For the text-containing cell, return its midpoint in [X, Y] coordinate format. 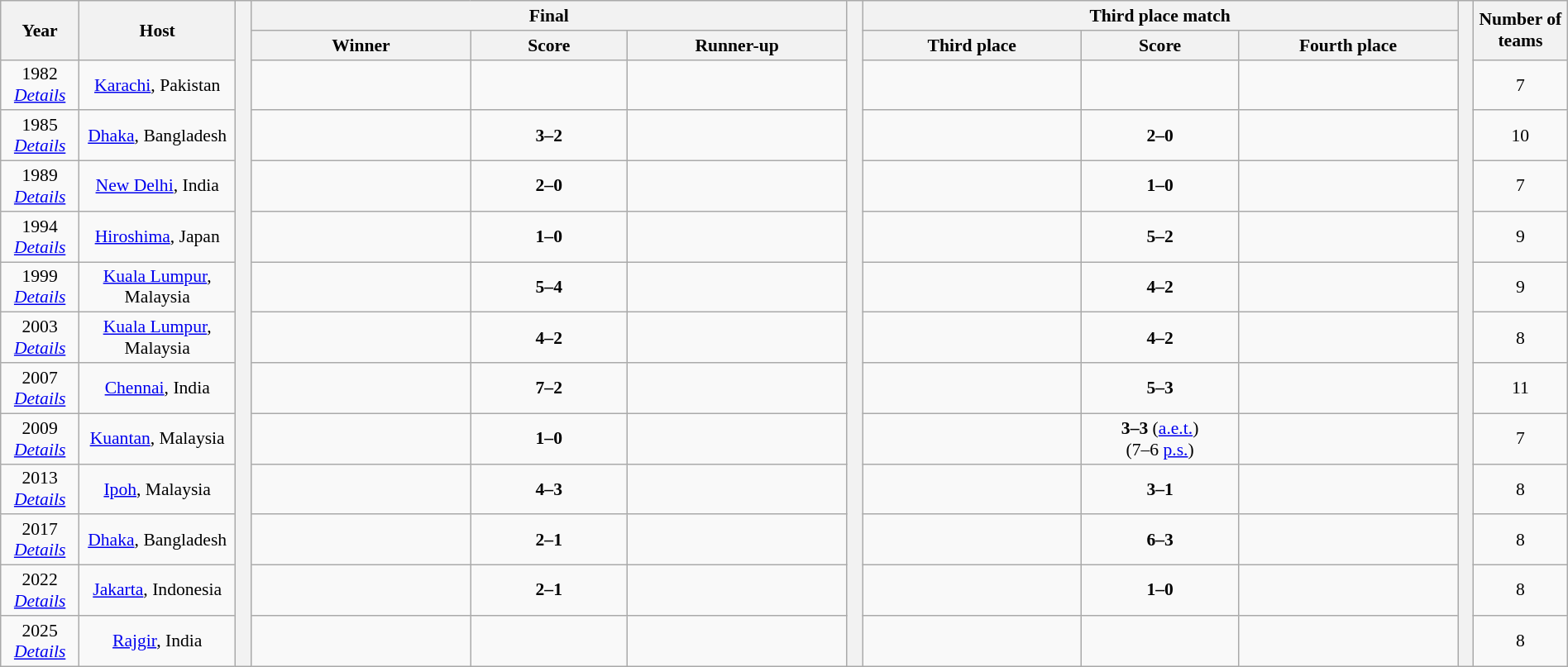
5–4 [549, 288]
Hiroshima, Japan [157, 236]
Final [549, 16]
3–1 [1159, 489]
Third place [973, 45]
10 [1520, 136]
2017 Details [40, 541]
2003 Details [40, 337]
Runner-up [738, 45]
1985 Details [40, 136]
11 [1520, 388]
1999 Details [40, 288]
Rajgir, India [157, 641]
Year [40, 30]
1989 Details [40, 187]
Karachi, Pakistan [157, 84]
5–2 [1159, 236]
Kuantan, Malaysia [157, 438]
2007 Details [40, 388]
1982 Details [40, 84]
Jakarta, Indonesia [157, 590]
2022 Details [40, 590]
Host [157, 30]
Fourth place [1348, 45]
Number of teams [1520, 30]
Third place match [1160, 16]
2013 Details [40, 489]
1994 Details [40, 236]
2025Details [40, 641]
New Delhi, India [157, 187]
4–3 [549, 489]
6–3 [1159, 541]
2009 Details [40, 438]
7–2 [549, 388]
Chennai, India [157, 388]
Ipoh, Malaysia [157, 489]
Winner [361, 45]
3–2 [549, 136]
5–3 [1159, 388]
3–3 (a.e.t.) (7–6 p.s.) [1159, 438]
